Locate the cell with the specified text and output its (X, Y) center coordinate. 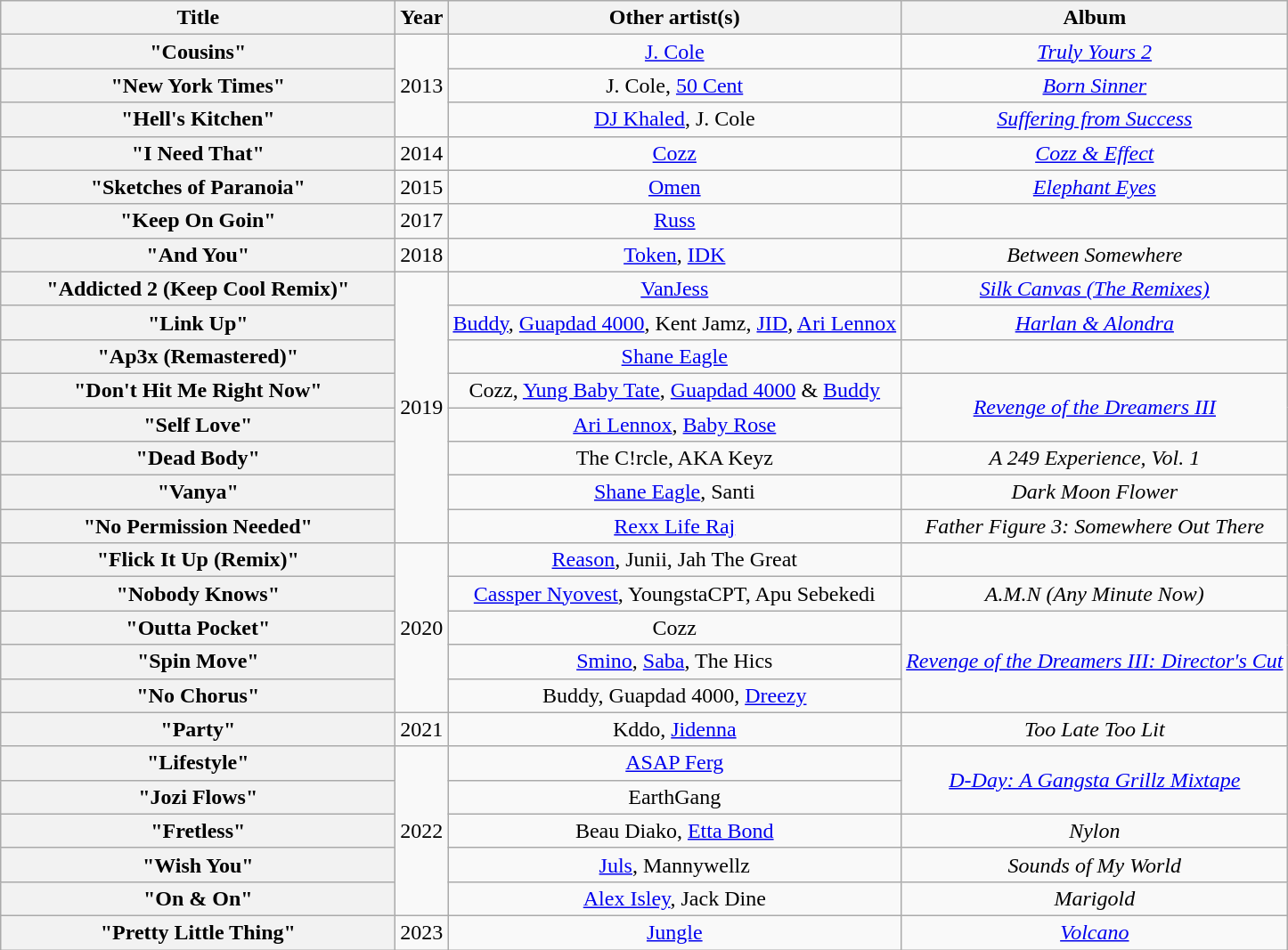
"Sketches of Paranoia" (198, 187)
"Cousins" (198, 52)
The C!rcle, AKA Keyz (675, 459)
D-Day: A Gangsta Grillz Mixtape (1095, 780)
Album (1095, 18)
VanJess (675, 288)
"Wish You" (198, 865)
Shane Eagle, Santi (675, 492)
Elephant Eyes (1095, 187)
"No Permission Needed" (198, 526)
DJ Khaled, J. Cole (675, 119)
2015 (422, 187)
Kddo, Jidenna (675, 729)
"Self Love" (198, 425)
Cozz, Yung Baby Tate, Guapdad 4000 & Buddy (675, 390)
Too Late Too Lit (1095, 729)
A.M.N (Any Minute Now) (1095, 594)
Russ (675, 221)
"On & On" (198, 898)
2020 (422, 628)
"Vanya" (198, 492)
"Spin Move" (198, 662)
Jungle (675, 932)
J. Cole, 50 Cent (675, 85)
Rexx Life Raj (675, 526)
"And You" (198, 255)
Alex Isley, Jack Dine (675, 898)
Year (422, 18)
Reason, Junii, Jah The Great (675, 560)
"Don't Hit Me Right Now" (198, 390)
Born Sinner (1095, 85)
"Fretless" (198, 831)
"Jozi Flows" (198, 797)
"Party" (198, 729)
Between Somewhere (1095, 255)
2018 (422, 255)
Cozz & Effect (1095, 153)
Juls, Mannywellz (675, 865)
"Nobody Knows" (198, 594)
Cassper Nyovest, YoungstaCPT, Apu Sebekedi (675, 594)
Smino, Saba, The Hics (675, 662)
2023 (422, 932)
ASAP Ferg (675, 763)
Omen (675, 187)
"Lifestyle" (198, 763)
Truly Yours 2 (1095, 52)
Buddy, Guapdad 4000, Dreezy (675, 695)
2014 (422, 153)
2013 (422, 85)
"Keep On Goin" (198, 221)
Buddy, Guapdad 4000, Kent Jamz, JID, Ari Lennox (675, 322)
Suffering from Success (1095, 119)
"Flick It Up (Remix)" (198, 560)
A 249 Experience, Vol. 1 (1095, 459)
Marigold (1095, 898)
Shane Eagle (675, 356)
Revenge of the Dreamers III: Director's Cut (1095, 662)
"Ap3x (Remastered)" (198, 356)
"Dead Body" (198, 459)
Father Figure 3: Somewhere Out There (1095, 526)
"I Need That" (198, 153)
Nylon (1095, 831)
Dark Moon Flower (1095, 492)
"Hell's Kitchen" (198, 119)
"Outta Pocket" (198, 628)
"Link Up" (198, 322)
Harlan & Alondra (1095, 322)
J. Cole (675, 52)
EarthGang (675, 797)
Title (198, 18)
"Addicted 2 (Keep Cool Remix)" (198, 288)
"No Chorus" (198, 695)
Beau Diako, Etta Bond (675, 831)
Revenge of the Dreamers III (1095, 407)
Sounds of My World (1095, 865)
2019 (422, 407)
Volcano (1095, 932)
Silk Canvas (The Remixes) (1095, 288)
"Pretty Little Thing" (198, 932)
Other artist(s) (675, 18)
"New York Times" (198, 85)
2022 (422, 831)
Ari Lennox, Baby Rose (675, 425)
Token, IDK (675, 255)
2017 (422, 221)
2021 (422, 729)
